Search for the cell housing the specified text and yield its [x, y] center coordinate. 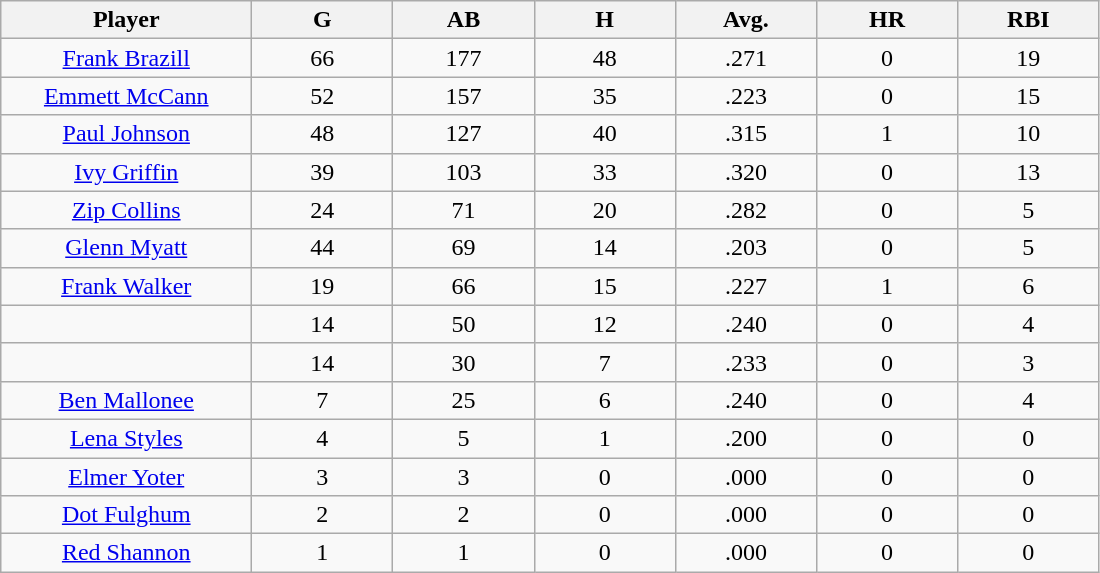
Paul Johnson [126, 134]
RBI [1028, 20]
.223 [746, 96]
52 [322, 96]
Frank Brazill [126, 58]
Player [126, 20]
24 [322, 210]
Frank Walker [126, 286]
Zip Collins [126, 210]
.200 [746, 438]
Elmer Yoter [126, 477]
177 [464, 58]
AB [464, 20]
.233 [746, 362]
25 [464, 400]
71 [464, 210]
.282 [746, 210]
103 [464, 172]
127 [464, 134]
Avg. [746, 20]
Ben Mallonee [126, 400]
69 [464, 248]
35 [604, 96]
50 [464, 324]
.315 [746, 134]
44 [322, 248]
40 [604, 134]
HR [886, 20]
13 [1028, 172]
39 [322, 172]
Ivy Griffin [126, 172]
Dot Fulghum [126, 515]
.203 [746, 248]
H [604, 20]
Lena Styles [126, 438]
Glenn Myatt [126, 248]
10 [1028, 134]
20 [604, 210]
12 [604, 324]
Red Shannon [126, 553]
G [322, 20]
30 [464, 362]
.227 [746, 286]
33 [604, 172]
.271 [746, 58]
Emmett McCann [126, 96]
157 [464, 96]
.320 [746, 172]
